Determine the (x, y) coordinate at the center of the cell enclosing the given text.  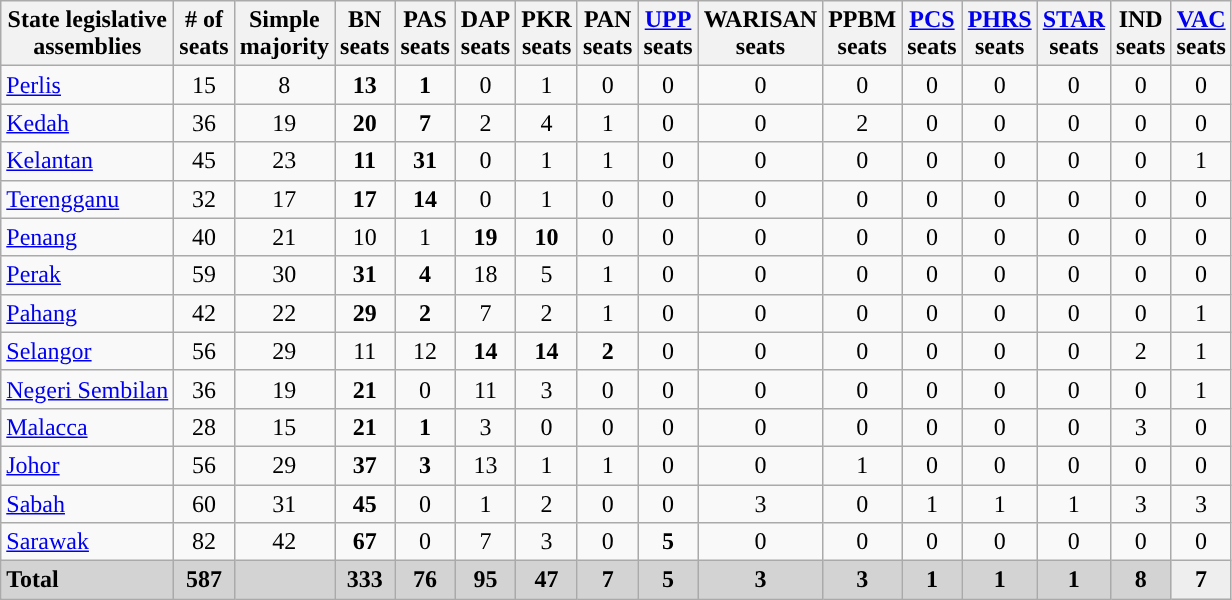
37 (365, 465)
23 (284, 161)
22 (284, 313)
47 (547, 580)
WARISANseats (760, 34)
Terengganu (88, 199)
State legislativeassemblies (88, 34)
Kedah (88, 123)
30 (284, 275)
VACseats (1201, 34)
28 (204, 427)
Kelantan (88, 161)
PHRSseats (1000, 34)
PPBMseats (862, 34)
Simplemajority (284, 34)
Pahang (88, 313)
PASseats (425, 34)
Selangor (88, 351)
INDseats (1141, 34)
67 (365, 542)
Total (88, 580)
Perlis (88, 85)
95 (485, 580)
Sabah (88, 503)
DAPseats (485, 34)
PCSseats (932, 34)
333 (365, 580)
UPPseats (668, 34)
18 (485, 275)
60 (204, 503)
PANseats (607, 34)
12 (425, 351)
76 (425, 580)
PKRseats (547, 34)
40 (204, 237)
# ofseats (204, 34)
32 (204, 199)
Johor (88, 465)
Malacca (88, 427)
Perak (88, 275)
STARseats (1074, 34)
82 (204, 542)
Sarawak (88, 542)
Penang (88, 237)
Negeri Sembilan (88, 389)
20 (365, 123)
59 (204, 275)
587 (204, 580)
BNseats (365, 34)
